From the cell containing the given text, extract its center point as (X, Y) coordinate. 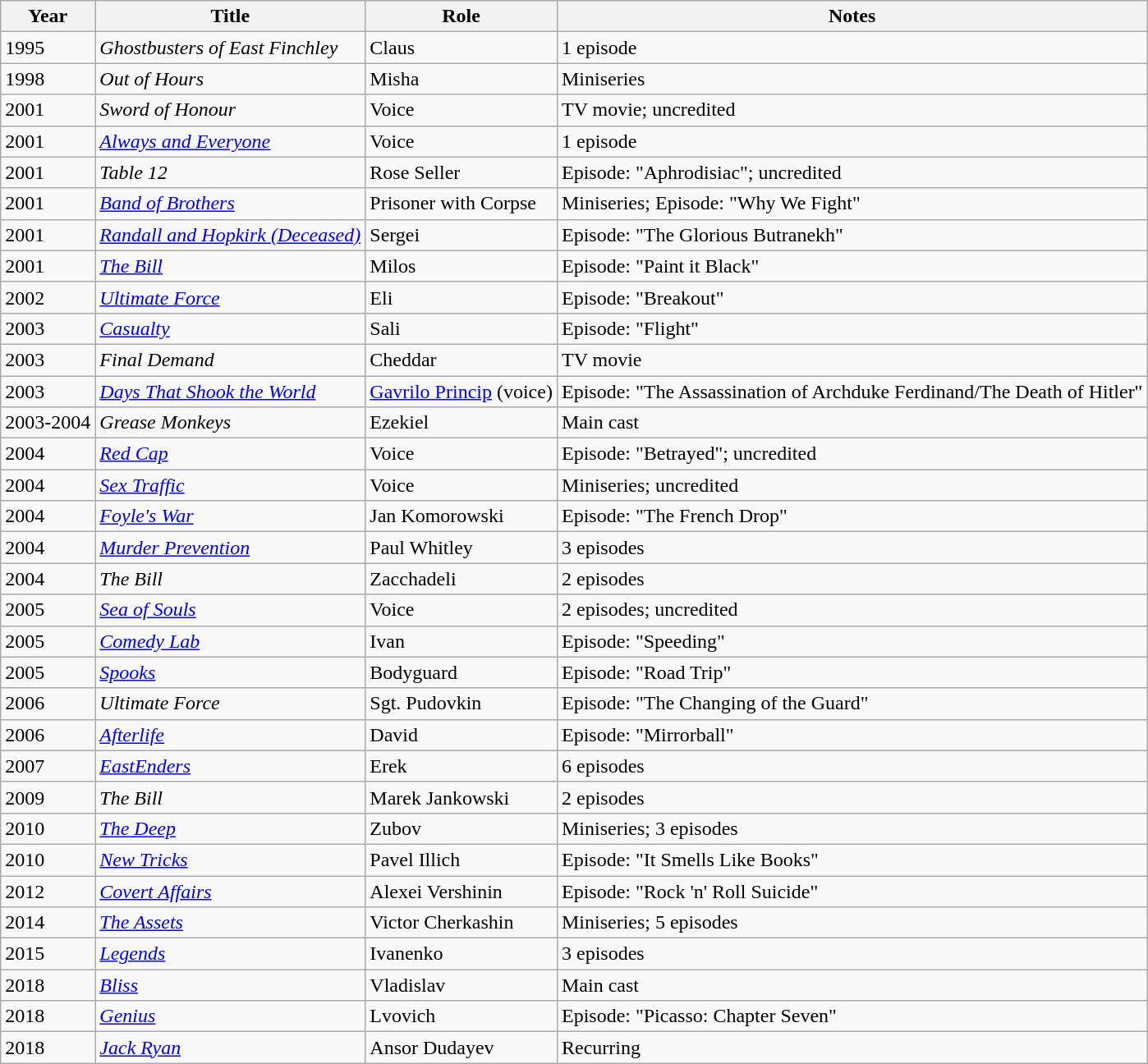
Final Demand (230, 360)
Days That Shook the World (230, 392)
Rose Seller (461, 172)
Always and Everyone (230, 141)
Episode: "Betrayed"; uncredited (852, 454)
Episode: "The Changing of the Guard" (852, 704)
The Deep (230, 828)
Ivan (461, 641)
Lvovich (461, 1016)
Band of Brothers (230, 204)
Episode: "Mirrorball" (852, 735)
Title (230, 16)
Episode: "Breakout" (852, 297)
Ezekiel (461, 423)
Claus (461, 48)
TV movie; uncredited (852, 110)
Zacchadeli (461, 579)
Genius (230, 1016)
2009 (48, 797)
Grease Monkeys (230, 423)
Foyle's War (230, 516)
Sex Traffic (230, 485)
Sali (461, 328)
New Tricks (230, 860)
David (461, 735)
Jan Komorowski (461, 516)
Spooks (230, 672)
Murder Prevention (230, 548)
Out of Hours (230, 79)
Table 12 (230, 172)
1995 (48, 48)
Bliss (230, 985)
2012 (48, 891)
2 episodes; uncredited (852, 610)
Miniseries; 5 episodes (852, 923)
2014 (48, 923)
Episode: "Aphrodisiac"; uncredited (852, 172)
Vladislav (461, 985)
Sword of Honour (230, 110)
Miniseries (852, 79)
Episode: "Paint it Black" (852, 266)
Episode: "The Assassination of Archduke Ferdinand/The Death of Hitler" (852, 392)
Casualty (230, 328)
Eli (461, 297)
Alexei Vershinin (461, 891)
EastEnders (230, 766)
Victor Cherkashin (461, 923)
Miniseries; 3 episodes (852, 828)
Sergei (461, 235)
The Assets (230, 923)
Covert Affairs (230, 891)
Bodyguard (461, 672)
Comedy Lab (230, 641)
Miniseries; uncredited (852, 485)
Afterlife (230, 735)
Miniseries; Episode: "Why We Fight" (852, 204)
Episode: "Rock 'n' Roll Suicide" (852, 891)
Misha (461, 79)
Jack Ryan (230, 1048)
Episode: "Speeding" (852, 641)
Episode: "Picasso: Chapter Seven" (852, 1016)
Episode: "Flight" (852, 328)
Year (48, 16)
Ansor Dudayev (461, 1048)
Marek Jankowski (461, 797)
Role (461, 16)
2002 (48, 297)
Legends (230, 954)
Episode: "It Smells Like Books" (852, 860)
Zubov (461, 828)
Episode: "The Glorious Butranekh" (852, 235)
2007 (48, 766)
Episode: "Road Trip" (852, 672)
Erek (461, 766)
2003-2004 (48, 423)
6 episodes (852, 766)
Gavrilo Princip (voice) (461, 392)
Pavel Illich (461, 860)
Ivanenko (461, 954)
Episode: "The French Drop" (852, 516)
Notes (852, 16)
TV movie (852, 360)
Prisoner with Corpse (461, 204)
Red Cap (230, 454)
Ghostbusters of East Finchley (230, 48)
Paul Whitley (461, 548)
Cheddar (461, 360)
Sgt. Pudovkin (461, 704)
1998 (48, 79)
Randall and Hopkirk (Deceased) (230, 235)
2015 (48, 954)
Milos (461, 266)
Recurring (852, 1048)
Sea of Souls (230, 610)
